Detect which cell encompasses the target text, then output its (X, Y) center coordinate. 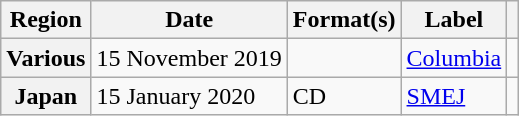
Various (46, 58)
15 January 2020 (189, 96)
CD (344, 96)
SMEJ (454, 96)
Label (454, 20)
Japan (46, 96)
Columbia (454, 58)
15 November 2019 (189, 58)
Format(s) (344, 20)
Region (46, 20)
Date (189, 20)
